Pinpoint the cell where the given text exists, returning its [x, y] midpoint coordinate. 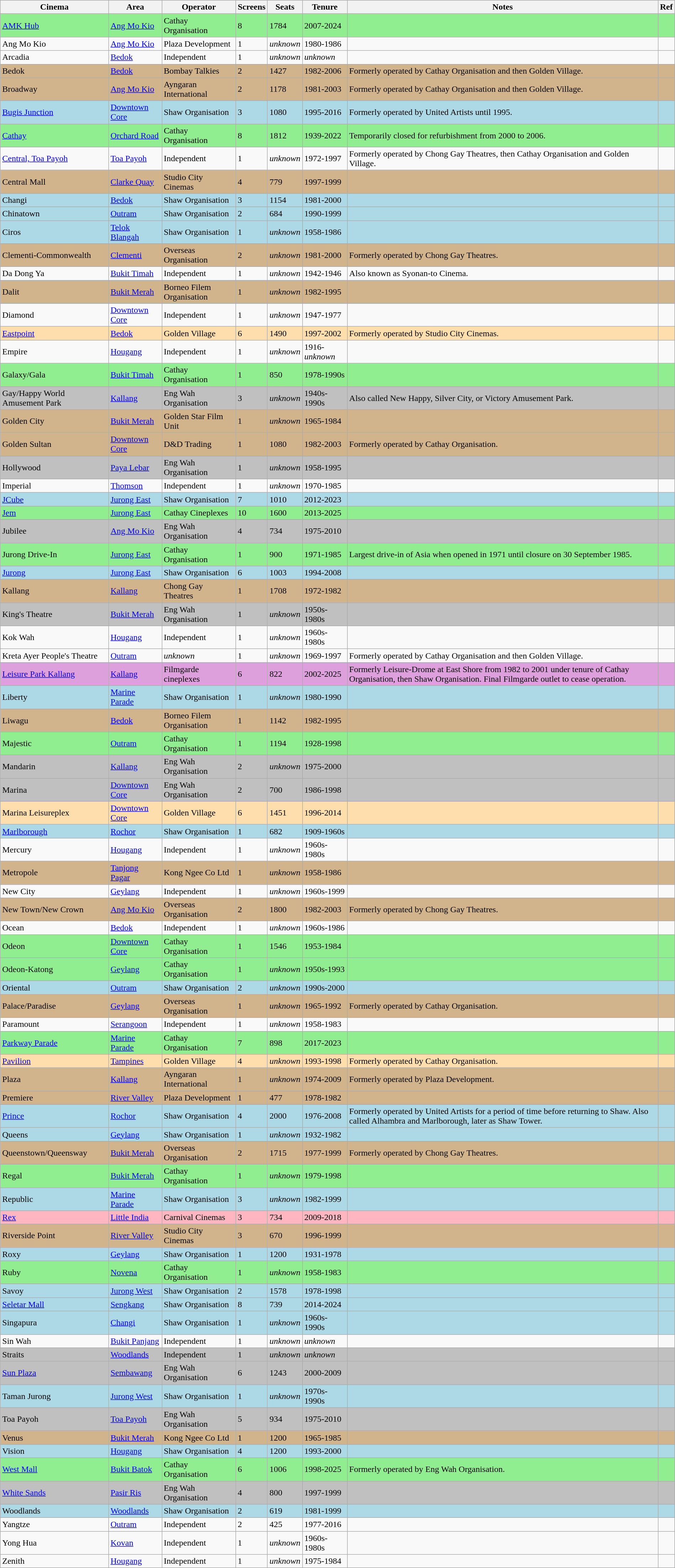
Republic [54, 1199]
1940s-1990s [325, 398]
Formerly operated by Studio City Cinemas. [503, 333]
1982-1999 [325, 1199]
New Town/New Crown [54, 909]
Operator [199, 7]
New City [54, 891]
1960s-1990s [325, 1323]
Oriental [54, 988]
Marina [54, 790]
Hollywood [54, 468]
1800 [285, 909]
Central, Toa Payoh [54, 159]
Metropole [54, 872]
Arcadia [54, 57]
Kovan [135, 1543]
Little India [135, 1218]
Jurong [54, 573]
Majestic [54, 744]
1427 [285, 71]
1981-1999 [325, 1511]
Bugis Junction [54, 112]
1969-1997 [325, 656]
1965-1985 [325, 1437]
Bukit Batok [135, 1469]
Eastpoint [54, 333]
Golden City [54, 421]
900 [285, 554]
1977-2016 [325, 1525]
Notes [503, 7]
2002-2025 [325, 674]
2017-2023 [325, 1042]
Serangoon [135, 1024]
1965-1984 [325, 421]
Taman Jurong [54, 1396]
1960s-1999 [325, 891]
Savoy [54, 1291]
Telok Blangah [135, 232]
Novena [135, 1272]
Ref [666, 7]
1993-1998 [325, 1061]
934 [285, 1419]
Largest drive-in of Asia when opened in 1971 until closure on 30 September 1985. [503, 554]
1928-1998 [325, 744]
White Sands [54, 1492]
1995-2016 [325, 112]
Ocean [54, 928]
Odeon-Katong [54, 969]
682 [285, 831]
1916-unknown [325, 352]
King's Theatre [54, 614]
1978-1990s [325, 375]
1003 [285, 573]
Galaxy/Gala [54, 375]
Parkway Parade [54, 1042]
Rex [54, 1218]
AMK Hub [54, 26]
West Mall [54, 1469]
Queenstown/Queensway [54, 1153]
1998-2025 [325, 1469]
Clarke Quay [135, 181]
1971-1985 [325, 554]
Empire [54, 352]
Formerly operated by United Artists until 1995. [503, 112]
1784 [285, 26]
Tenure [325, 7]
Formerly operated by Plaza Development. [503, 1079]
Jem [54, 513]
Sin Wah [54, 1341]
D&D Trading [199, 444]
5 [251, 1419]
10 [251, 513]
Gay/Happy World Amusement Park [54, 398]
850 [285, 375]
Leisure Park Kallang [54, 674]
1996-1999 [325, 1236]
Cinema [54, 7]
Seletar Mall [54, 1304]
1970-1985 [325, 486]
2013-2025 [325, 513]
Filmgarde cineplexes [199, 674]
Singapura [54, 1323]
1978-1982 [325, 1098]
Orchard Road [135, 135]
Seats [285, 7]
2007-2024 [325, 26]
Tampines [135, 1061]
1978-1998 [325, 1291]
1981-2003 [325, 89]
1909-1960s [325, 831]
1578 [285, 1291]
1974-2009 [325, 1079]
1010 [285, 499]
Sembawang [135, 1373]
1546 [285, 946]
1950s-1980s [325, 614]
Yong Hua [54, 1543]
1960s-1986 [325, 928]
Ciros [54, 232]
1990-1999 [325, 213]
739 [285, 1304]
Mandarin [54, 766]
Golden Sultan [54, 444]
Paya Lebar [135, 468]
Venus [54, 1437]
2009-2018 [325, 1218]
Bombay Talkies [199, 71]
619 [285, 1511]
Dalit [54, 292]
1980-1990 [325, 697]
Tanjong Pagar [135, 872]
1708 [285, 591]
Jubilee [54, 531]
Also known as Syonan-to Cinema. [503, 274]
Palace/Paradise [54, 1006]
2000-2009 [325, 1373]
Regal [54, 1176]
Prince [54, 1116]
700 [285, 790]
1970s-1990s [325, 1396]
Clementi-Commonwealth [54, 255]
1451 [285, 813]
1812 [285, 135]
Queens [54, 1134]
1958-1995 [325, 468]
Carnival Cinemas [199, 1218]
800 [285, 1492]
1006 [285, 1469]
JCube [54, 499]
2012-2023 [325, 499]
2014-2024 [325, 1304]
Odeon [54, 946]
1975-2000 [325, 766]
Pasir Ris [135, 1492]
1979-1998 [325, 1176]
Cathay [54, 135]
Golden Star Film Unit [199, 421]
1993-2000 [325, 1451]
Paramount [54, 1024]
1154 [285, 200]
Area [135, 7]
1965-1992 [325, 1006]
1243 [285, 1373]
1932-1982 [325, 1134]
898 [285, 1042]
1976-2008 [325, 1116]
Riverside Point [54, 1236]
1939-2022 [325, 135]
1980-1986 [325, 44]
1986-1998 [325, 790]
1996-2014 [325, 813]
779 [285, 181]
1994-2008 [325, 573]
1990s-2000 [325, 988]
Roxy [54, 1254]
Formerly operated by United Artists for a period of time before returning to Shaw. Also called Alhambra and Marlborough, later as Shaw Tower. [503, 1116]
Da Dong Ya [54, 274]
1142 [285, 720]
1982-2006 [325, 71]
1178 [285, 89]
425 [285, 1525]
Yangtze [54, 1525]
1975-1984 [325, 1561]
Zenith [54, 1561]
Formerly operated by Eng Wah Organisation. [503, 1469]
2000 [285, 1116]
Sun Plaza [54, 1373]
Broadway [54, 89]
Vision [54, 1451]
Formerly operated by Chong Gay Theatres, then Cathay Organisation and Golden Village. [503, 159]
Bukit Panjang [135, 1341]
Chong Gay Theatres [199, 591]
1972-1982 [325, 591]
Also called New Happy, Silver City, or Victory Amusement Park. [503, 398]
Kok Wah [54, 638]
1947-1977 [325, 315]
Marina Leisureplex [54, 813]
1194 [285, 744]
Mercury [54, 850]
Central Mall [54, 181]
Sengkang [135, 1304]
1997-2002 [325, 333]
684 [285, 213]
Plaza [54, 1079]
1715 [285, 1153]
Ruby [54, 1272]
Clementi [135, 255]
1977-1999 [325, 1153]
1950s-1993 [325, 969]
Jurong Drive-In [54, 554]
822 [285, 674]
Liwagu [54, 720]
Imperial [54, 486]
Chinatown [54, 213]
670 [285, 1236]
Temporarily closed for refurbishment from 2000 to 2006. [503, 135]
1931-1978 [325, 1254]
Marlborough [54, 831]
Cathay Cineplexes [199, 513]
Screens [251, 7]
Premiere [54, 1098]
1600 [285, 513]
1953-1984 [325, 946]
1490 [285, 333]
Pavilion [54, 1061]
Kreta Ayer People's Theatre [54, 656]
1942-1946 [325, 274]
Liberty [54, 697]
Thomson [135, 486]
1972-1997 [325, 159]
Straits [54, 1355]
Diamond [54, 315]
477 [285, 1098]
